Provide the [X, Y] coordinate of the cell's center where the given text is located.  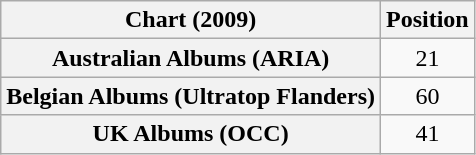
60 [428, 96]
Australian Albums (ARIA) [191, 58]
UK Albums (OCC) [191, 134]
Position [428, 20]
Belgian Albums (Ultratop Flanders) [191, 96]
41 [428, 134]
21 [428, 58]
Chart (2009) [191, 20]
